Provide the [x, y] coordinate of the cell's center where the given text is located.  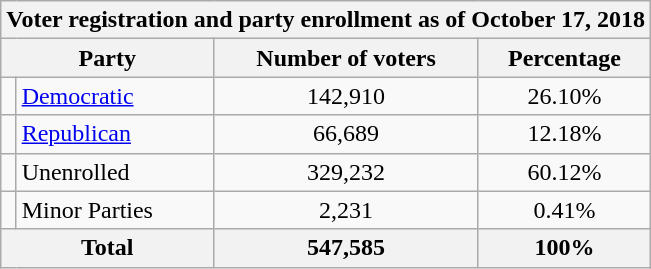
142,910 [346, 96]
329,232 [346, 172]
Party [108, 58]
547,585 [346, 248]
100% [564, 248]
Voter registration and party enrollment as of October 17, 2018 [326, 20]
Number of voters [346, 58]
12.18% [564, 134]
2,231 [346, 210]
Unenrolled [115, 172]
0.41% [564, 210]
Total [108, 248]
26.10% [564, 96]
Percentage [564, 58]
Minor Parties [115, 210]
Republican [115, 134]
Democratic [115, 96]
66,689 [346, 134]
60.12% [564, 172]
